Search for the cell housing the specified text and yield its (X, Y) center coordinate. 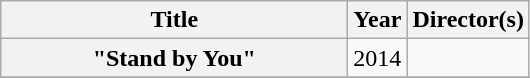
Title (174, 20)
2014 (378, 58)
Director(s) (468, 20)
"Stand by You" (174, 58)
Year (378, 20)
